Capture the cell that displays the provided text and extract its (x, y) central coordinate. 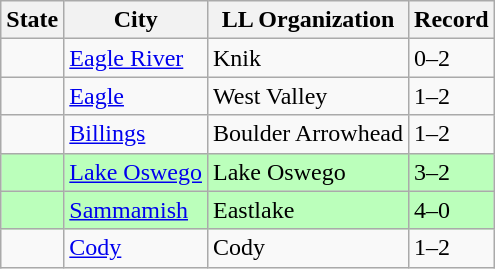
4–0 (452, 210)
Boulder Arrowhead (308, 134)
3–2 (452, 172)
State (32, 20)
Eagle River (136, 58)
Sammamish (136, 210)
City (136, 20)
West Valley (308, 96)
LL Organization (308, 20)
Eastlake (308, 210)
Knik (308, 58)
0–2 (452, 58)
Record (452, 20)
Eagle (136, 96)
Billings (136, 134)
